Output the (x, y) coordinate of the center of the cell containing the given text.  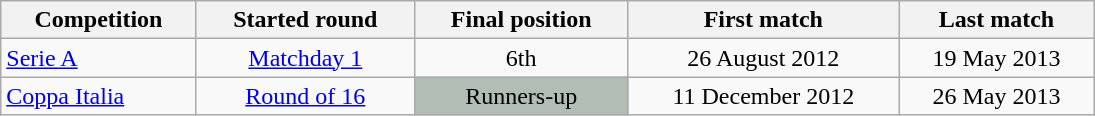
Final position (520, 20)
26 August 2012 (764, 58)
Matchday 1 (305, 58)
11 December 2012 (764, 96)
6th (520, 58)
Round of 16 (305, 96)
Started round (305, 20)
First match (764, 20)
Last match (996, 20)
Runners-up (520, 96)
26 May 2013 (996, 96)
Coppa Italia (98, 96)
19 May 2013 (996, 58)
Serie A (98, 58)
Competition (98, 20)
